Determine the [x, y] coordinate at the center of the cell enclosing the given text.  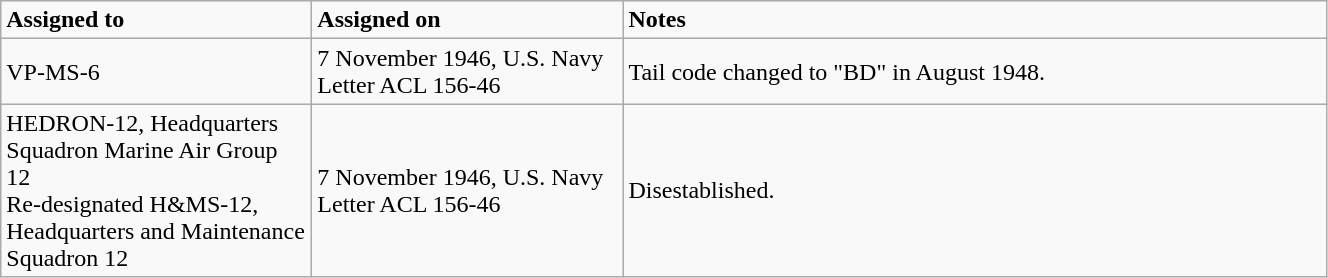
VP-MS-6 [156, 72]
Assigned to [156, 20]
Disestablished. [975, 190]
Assigned on [468, 20]
Notes [975, 20]
HEDRON-12, Headquarters Squadron Marine Air Group 12Re-designated H&MS-12, Headquarters and Maintenance Squadron 12 [156, 190]
Tail code changed to "BD" in August 1948. [975, 72]
